Return [X, Y] of the center of cell containing provided text 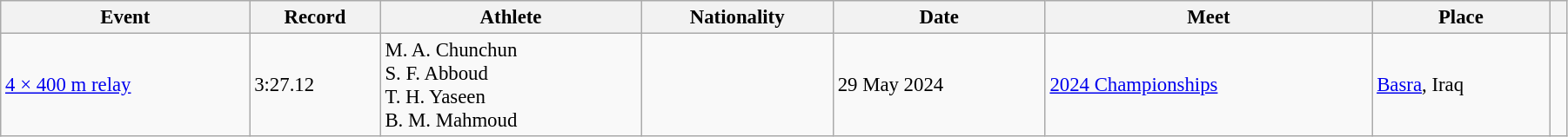
Record [315, 17]
Basra, Iraq [1461, 85]
2024 Championships [1209, 85]
Event [125, 17]
3:27.12 [315, 85]
Athlete [511, 17]
M. A. ChunchunS. F. AbboudT. H. YaseenB. M. Mahmoud [511, 85]
Place [1461, 17]
Date [939, 17]
Nationality [737, 17]
29 May 2024 [939, 85]
Meet [1209, 17]
4 × 400 m relay [125, 85]
